Return the (x, y) coordinate for the center point of the cell that contains the specified text.  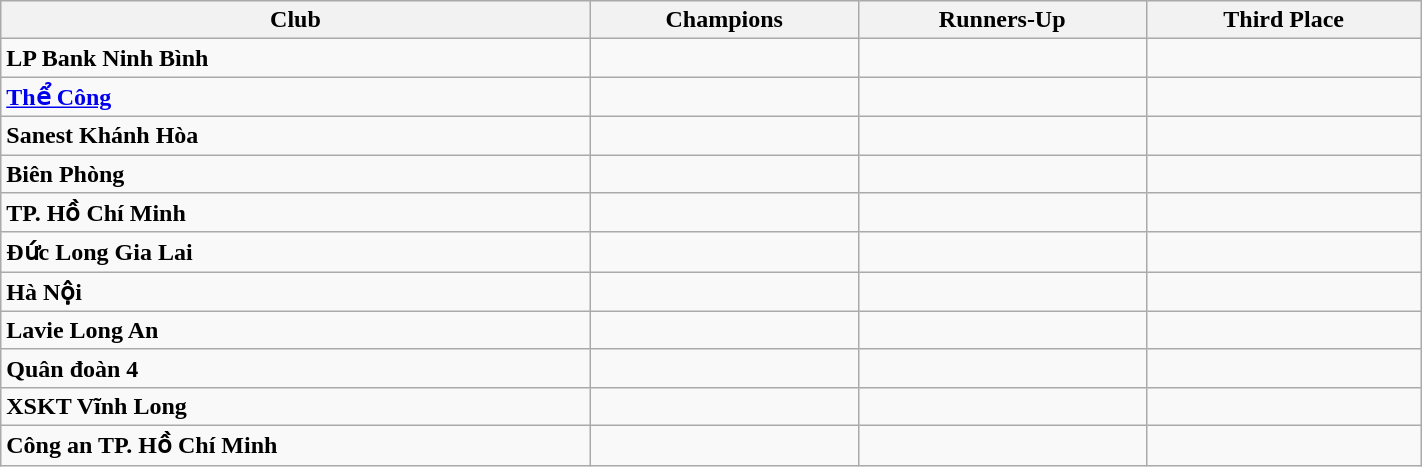
Sanest Khánh Hòa (296, 135)
Quân đoàn 4 (296, 368)
Club (296, 20)
TP. Hồ Chí Minh (296, 213)
Hà Nội (296, 292)
Third Place (1284, 20)
Runners-Up (1002, 20)
Công an TP. Hồ Chí Minh (296, 445)
Lavie Long An (296, 330)
LP Bank Ninh Bình (296, 58)
Đức Long Gia Lai (296, 252)
Champions (724, 20)
Biên Phòng (296, 173)
Thể Công (296, 97)
XSKT Vĩnh Long (296, 406)
